Output the (x, y) coordinate of the center of the cell containing the given text.  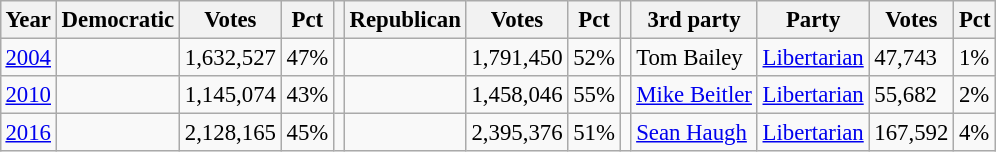
52% (594, 57)
43% (307, 95)
Tom Bailey (694, 57)
2016 (28, 133)
Sean Haugh (694, 133)
Republican (405, 20)
2,395,376 (517, 133)
55,682 (912, 95)
2004 (28, 57)
2010 (28, 95)
51% (594, 133)
4% (975, 133)
1,791,450 (517, 57)
Year (28, 20)
167,592 (912, 133)
3rd party (694, 20)
1% (975, 57)
1,145,074 (230, 95)
Democratic (118, 20)
Mike Beitler (694, 95)
55% (594, 95)
2,128,165 (230, 133)
1,632,527 (230, 57)
47% (307, 57)
1,458,046 (517, 95)
Party (813, 20)
45% (307, 133)
2% (975, 95)
47,743 (912, 57)
